Return the (X, Y) coordinate for the center point of the cell that contains the specified text.  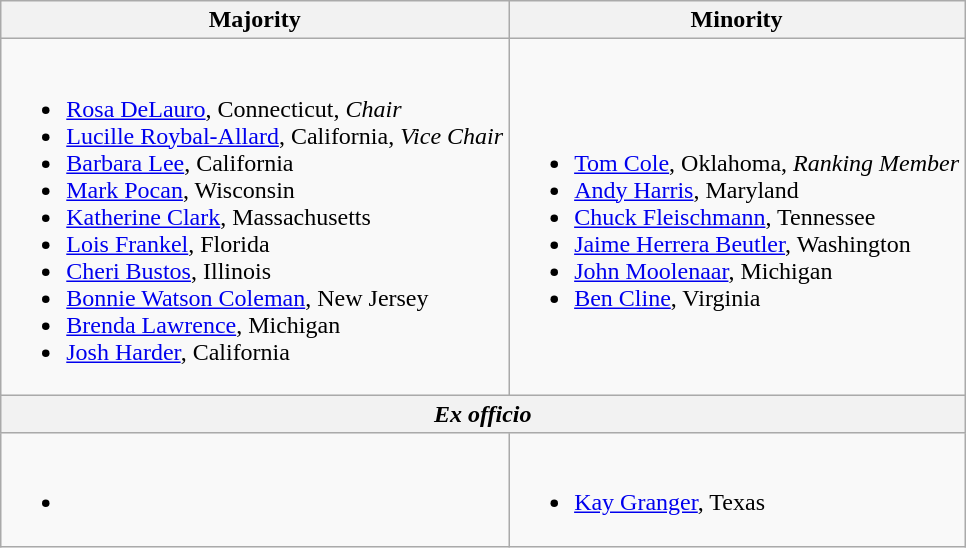
Kay Granger, Texas (737, 490)
Majority (255, 20)
Ex officio (483, 414)
Minority (737, 20)
